Search for the cell housing the specified text and yield its (X, Y) center coordinate. 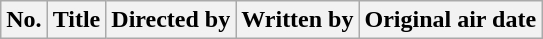
Directed by (171, 20)
Title (76, 20)
Original air date (450, 20)
Written by (298, 20)
No. (24, 20)
